Determine the (X, Y) coordinate at the center of the cell enclosing the given text.  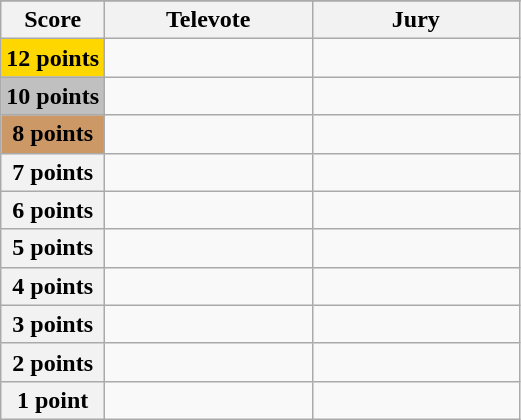
2 points (53, 362)
5 points (53, 248)
7 points (53, 172)
10 points (53, 96)
Score (53, 20)
6 points (53, 210)
Jury (416, 20)
12 points (53, 58)
4 points (53, 286)
8 points (53, 134)
3 points (53, 324)
Televote (209, 20)
1 point (53, 400)
